Return the [x, y] coordinate for the center point of the cell that contains the specified text.  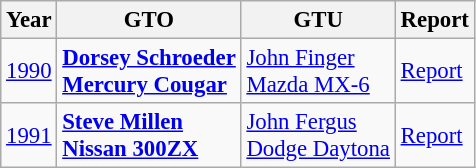
Year [29, 20]
John FingerMazda MX-6 [318, 72]
GTO [149, 20]
1990 [29, 72]
John FergusDodge Daytona [318, 136]
Steve MillenNissan 300ZX [149, 136]
Dorsey SchroederMercury Cougar [149, 72]
GTU [318, 20]
1991 [29, 136]
